Return (x, y) of the center of cell containing provided text 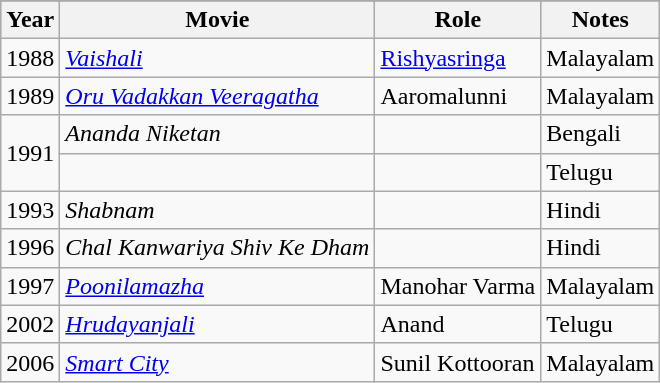
Sunil Kottooran (458, 362)
Notes (600, 20)
2006 (30, 362)
Chal Kanwariya Shiv Ke Dham (218, 248)
Movie (218, 20)
Aaromalunni (458, 96)
Manohar Varma (458, 286)
1989 (30, 96)
Poonilamazha (218, 286)
1997 (30, 286)
Shabnam (218, 210)
Hrudayanjali (218, 324)
1988 (30, 58)
Vaishali (218, 58)
Anand (458, 324)
2002 (30, 324)
Oru Vadakkan Veeragatha (218, 96)
Bengali (600, 134)
1996 (30, 248)
Ananda Niketan (218, 134)
Smart City (218, 362)
1993 (30, 210)
Role (458, 20)
Year (30, 20)
1991 (30, 153)
Rishyasringa (458, 58)
